Determine the [x, y] coordinate at the center of the cell enclosing the given text.  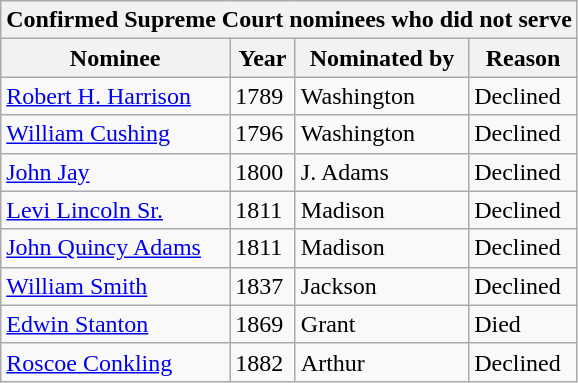
J. Adams [382, 172]
William Cushing [116, 134]
Robert H. Harrison [116, 96]
Nominee [116, 58]
1789 [263, 96]
Reason [524, 58]
1869 [263, 324]
Levi Lincoln Sr. [116, 210]
Year [263, 58]
John Jay [116, 172]
Died [524, 324]
Edwin Stanton [116, 324]
Nominated by [382, 58]
1837 [263, 286]
Confirmed Supreme Court nominees who did not serve [290, 20]
1796 [263, 134]
Grant [382, 324]
1800 [263, 172]
Roscoe Conkling [116, 362]
William Smith [116, 286]
Jackson [382, 286]
1882 [263, 362]
Arthur [382, 362]
John Quincy Adams [116, 248]
